Find where the given text appears and provide that cell's center as (X, Y) coordinate. 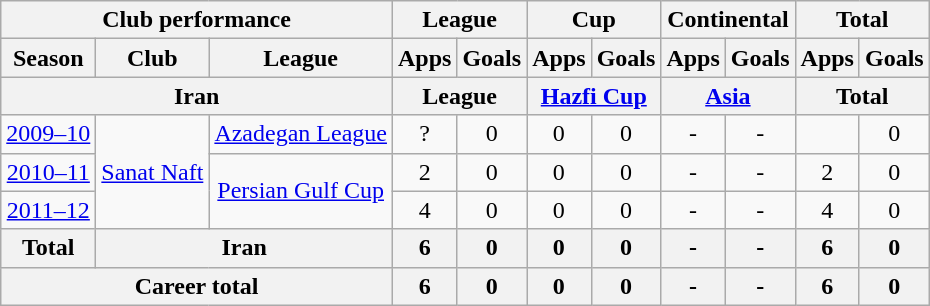
Azadegan League (301, 134)
Sanat Naft (152, 172)
Continental (728, 20)
2009–10 (48, 134)
2011–12 (48, 210)
? (424, 134)
Asia (728, 96)
Club (152, 58)
2010–11 (48, 172)
Cup (594, 20)
Persian Gulf Cup (301, 191)
Hazfi Cup (594, 96)
Club performance (197, 20)
Career total (197, 286)
Season (48, 58)
